Pinpoint the cell where the given text exists, returning its [x, y] midpoint coordinate. 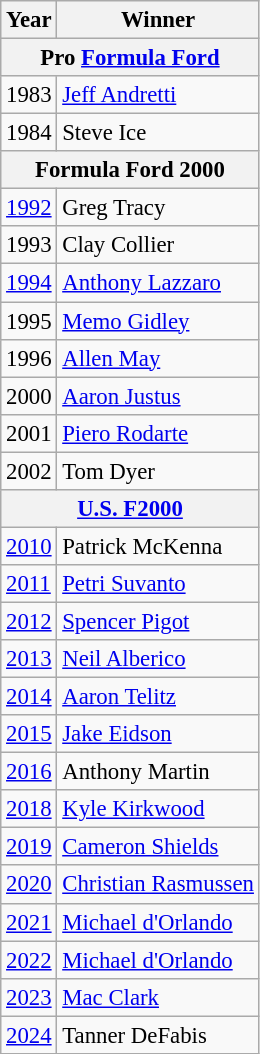
Allen May [158, 358]
Formula Ford 2000 [130, 170]
1994 [29, 283]
2001 [29, 433]
Aaron Telitz [158, 697]
2022 [29, 960]
1993 [29, 245]
2020 [29, 885]
Tom Dyer [158, 471]
2012 [29, 621]
2011 [29, 584]
Neil Alberico [158, 659]
Clay Collier [158, 245]
Piero Rodarte [158, 433]
1983 [29, 95]
Aaron Justus [158, 396]
1992 [29, 208]
Tanner DeFabis [158, 1035]
Kyle Kirkwood [158, 809]
2015 [29, 734]
Year [29, 20]
Steve Ice [158, 133]
1996 [29, 358]
Christian Rasmussen [158, 885]
2023 [29, 997]
Patrick McKenna [158, 546]
Petri Suvanto [158, 584]
2014 [29, 697]
1995 [29, 321]
2013 [29, 659]
Spencer Pigot [158, 621]
Anthony Lazzaro [158, 283]
Winner [158, 20]
1984 [29, 133]
U.S. F2000 [130, 509]
Mac Clark [158, 997]
Memo Gidley [158, 321]
2016 [29, 772]
2010 [29, 546]
2000 [29, 396]
Pro Formula Ford [130, 58]
Anthony Martin [158, 772]
2021 [29, 922]
2024 [29, 1035]
2002 [29, 471]
2019 [29, 847]
2018 [29, 809]
Jeff Andretti [158, 95]
Greg Tracy [158, 208]
Cameron Shields [158, 847]
Jake Eidson [158, 734]
